From the cell containing the given text, extract its center point as [X, Y] coordinate. 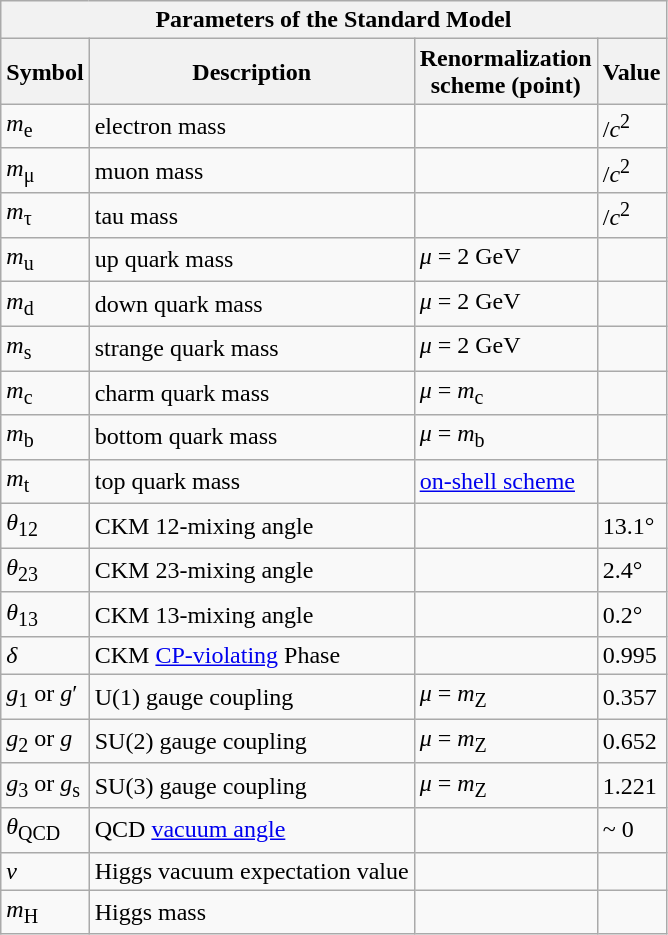
mμ [45, 170]
θ23 [45, 570]
CKM CP-violating Phase [252, 656]
13.1° [632, 526]
md [45, 304]
CKM 23-mixing angle [252, 570]
g1 or g′ [45, 697]
U(1) gauge coupling [252, 697]
Value [632, 72]
mτ [45, 216]
down quark mass [252, 304]
QCD vacuum angle [252, 830]
up quark mass [252, 260]
~ 0 [632, 830]
mH [45, 912]
δ [45, 656]
ms [45, 348]
strange quark mass [252, 348]
Renormalization scheme (point) [506, 72]
Description [252, 72]
bottom quark mass [252, 437]
μ = mb [506, 437]
0.357 [632, 697]
Higgs vacuum expectation value [252, 871]
μ = mc [506, 393]
electron mass [252, 126]
CKM 13-mixing angle [252, 614]
mb [45, 437]
SU(3) gauge coupling [252, 785]
1.221 [632, 785]
0.995 [632, 656]
g2 or g [45, 741]
SU(2) gauge coupling [252, 741]
θ12 [45, 526]
v [45, 871]
me [45, 126]
θQCD [45, 830]
mt [45, 481]
on-shell scheme [506, 481]
charm quark mass [252, 393]
muon mass [252, 170]
θ13 [45, 614]
Symbol [45, 72]
0.652 [632, 741]
mc [45, 393]
Parameters of the Standard Model [334, 20]
tau mass [252, 216]
0.2° [632, 614]
2.4° [632, 570]
Higgs mass [252, 912]
mu [45, 260]
top quark mass [252, 481]
CKM 12-mixing angle [252, 526]
g3 or gs [45, 785]
